Provide the (x, y) coordinate of the cell's center where the given text is located.  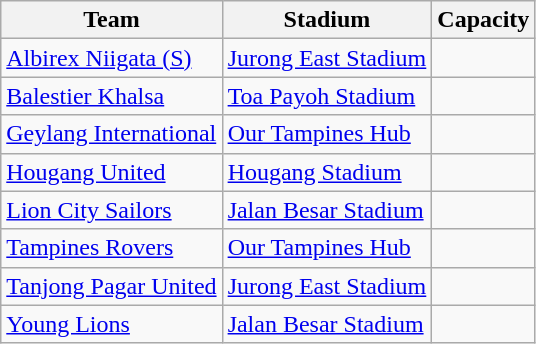
Tanjong Pagar United (112, 286)
Capacity (484, 20)
Tampines Rovers (112, 248)
Balestier Khalsa (112, 96)
Toa Payoh Stadium (327, 96)
Hougang United (112, 172)
Stadium (327, 20)
Lion City Sailors (112, 210)
Hougang Stadium (327, 172)
Albirex Niigata (S) (112, 58)
Geylang International (112, 134)
Young Lions (112, 324)
Team (112, 20)
